Determine the (X, Y) coordinate at the center of the cell enclosing the given text.  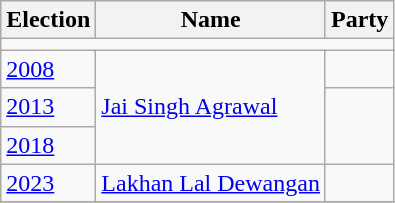
2008 (48, 69)
2023 (48, 183)
Party (359, 20)
2013 (48, 107)
Election (48, 20)
2018 (48, 145)
Lakhan Lal Dewangan (211, 183)
Name (211, 20)
Jai Singh Agrawal (211, 107)
